Provide the [X, Y] coordinate of the cell's center where the given text is located.  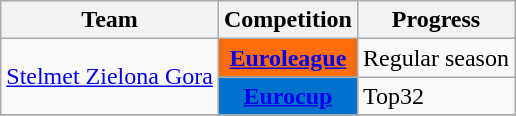
Top32 [436, 96]
Regular season [436, 58]
Eurocup [288, 96]
Progress [436, 20]
Team [110, 20]
Stelmet Zielona Gora [110, 77]
Competition [288, 20]
Euroleague [288, 58]
